From the cell containing the given text, extract its center point as (x, y) coordinate. 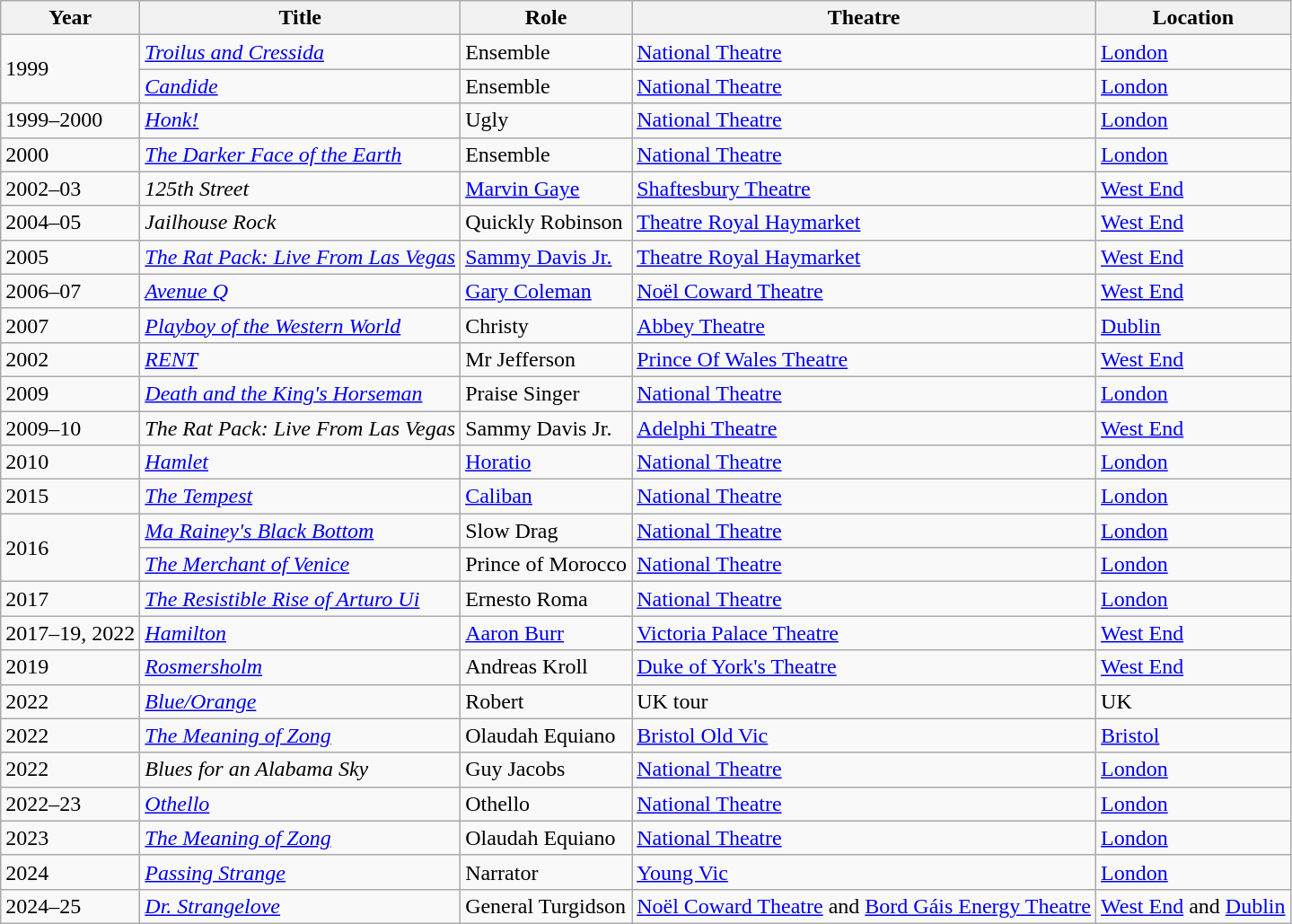
Blue/Orange (300, 701)
Avenue Q (300, 291)
2024 (70, 872)
Prince Of Wales Theatre (864, 359)
Playboy of the Western World (300, 325)
Duke of York's Theatre (864, 667)
Honk! (300, 120)
Year (70, 18)
Praise Singer (546, 393)
2009–10 (70, 428)
Jailhouse Rock (300, 223)
Robert (546, 701)
General Turgidson (546, 906)
Hamlet (300, 462)
2010 (70, 462)
2017 (70, 599)
Shaftesbury Theatre (864, 189)
The Merchant of Venice (300, 565)
2016 (70, 548)
Ugly (546, 120)
2004–05 (70, 223)
Caliban (546, 497)
1999–2000 (70, 120)
Theatre (864, 18)
Christy (546, 325)
Dublin (1193, 325)
2022–23 (70, 804)
Adelphi Theatre (864, 428)
2005 (70, 257)
2019 (70, 667)
Aaron Burr (546, 633)
Title (300, 18)
Quickly Robinson (546, 223)
2006–07 (70, 291)
Bristol Old Vic (864, 735)
Gary Coleman (546, 291)
Dr. Strangelove (300, 906)
The Resistible Rise of Arturo Ui (300, 599)
Noël Coward Theatre and Bord Gáis Energy Theatre (864, 906)
Bristol (1193, 735)
The Tempest (300, 497)
Ma Rainey's Black Bottom (300, 531)
2024–25 (70, 906)
Death and the King's Horseman (300, 393)
Victoria Palace Theatre (864, 633)
Abbey Theatre (864, 325)
Marvin Gaye (546, 189)
Narrator (546, 872)
UK tour (864, 701)
2015 (70, 497)
Troilus and Cressida (300, 52)
UK (1193, 701)
Ernesto Roma (546, 599)
The Darker Face of the Earth (300, 154)
2007 (70, 325)
Guy Jacobs (546, 770)
West End and Dublin (1193, 906)
2002–03 (70, 189)
Prince of Morocco (546, 565)
1999 (70, 69)
Andreas Kroll (546, 667)
2009 (70, 393)
125th Street (300, 189)
2002 (70, 359)
2023 (70, 838)
2000 (70, 154)
Role (546, 18)
2017–19, 2022 (70, 633)
Rosmersholm (300, 667)
Young Vic (864, 872)
Blues for an Alabama Sky (300, 770)
Mr Jefferson (546, 359)
Candide (300, 86)
Hamilton (300, 633)
Noël Coward Theatre (864, 291)
Location (1193, 18)
Horatio (546, 462)
Slow Drag (546, 531)
Passing Strange (300, 872)
RENT (300, 359)
